Identify which cell holds the provided text, then report its (x, y) central coordinate. 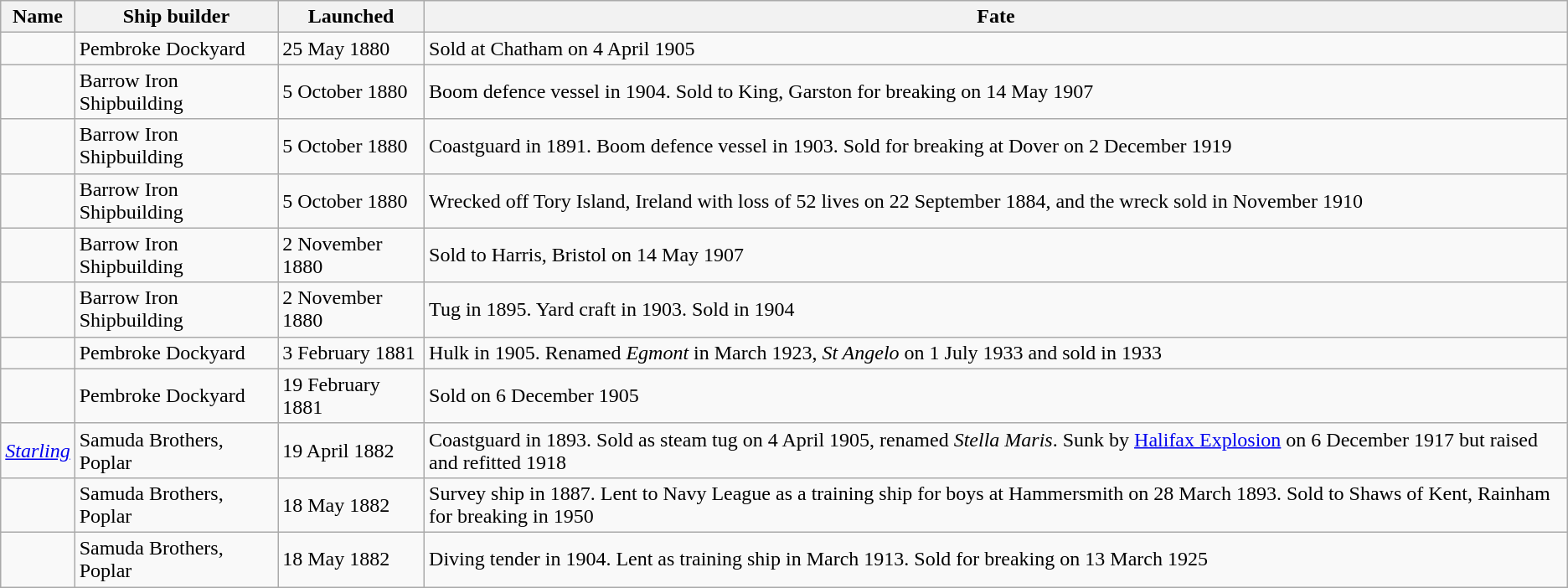
Sold to Harris, Bristol on 14 May 1907 (997, 255)
Boom defence vessel in 1904. Sold to King, Garston for breaking on 14 May 1907 (997, 92)
Sold on 6 December 1905 (997, 395)
Ship builder (176, 17)
Sold at Chatham on 4 April 1905 (997, 49)
Tug in 1895. Yard craft in 1903. Sold in 1904 (997, 310)
Hulk in 1905. Renamed Egmont in March 1923, St Angelo on 1 July 1933 and sold in 1933 (997, 353)
3 February 1881 (352, 353)
25 May 1880 (352, 49)
Fate (997, 17)
19 February 1881 (352, 395)
Coastguard in 1891. Boom defence vessel in 1903. Sold for breaking at Dover on 2 December 1919 (997, 146)
Launched (352, 17)
Name (38, 17)
Wrecked off Tory Island, Ireland with loss of 52 lives on 22 September 1884, and the wreck sold in November 1910 (997, 201)
19 April 1882 (352, 451)
Diving tender in 1904. Lent as training ship in March 1913. Sold for breaking on 13 March 1925 (997, 560)
Starling (38, 451)
